For the text-containing cell, return its midpoint in [X, Y] coordinate format. 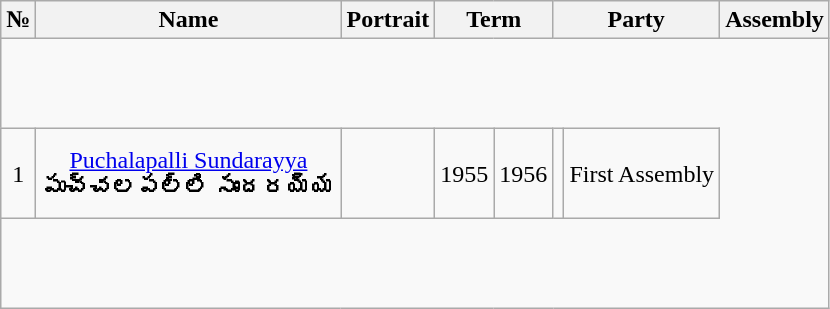
Party [636, 20]
First Assembly [642, 174]
Assembly [775, 20]
1 [18, 174]
Portrait [388, 20]
№ [18, 20]
Name [188, 20]
1955 [464, 174]
Puchalapalli Sundarayyaపుచ్చలపల్లి సుందరయ్య [188, 174]
Term [494, 20]
1956 [524, 174]
